Return (x, y) of the center of cell containing provided text 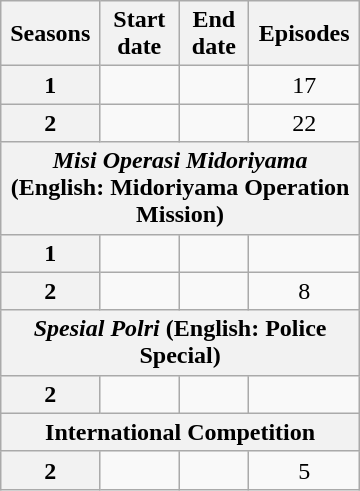
8 (304, 291)
International Competition (180, 432)
Seasons (50, 34)
Spesial Polri (English: Police Special) (180, 342)
Misi Operasi Midoriyama (English: Midoriyama Operation Mission) (180, 188)
22 (304, 123)
5 (304, 470)
17 (304, 85)
End date (214, 34)
Start date (140, 34)
Episodes (304, 34)
